Identify which cell holds the provided text, then report its (x, y) central coordinate. 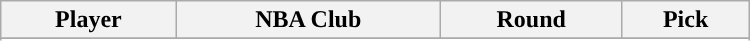
NBA Club (308, 20)
Player (88, 20)
Round (531, 20)
Pick (686, 20)
